Pinpoint the cell where the given text exists, returning its (x, y) midpoint coordinate. 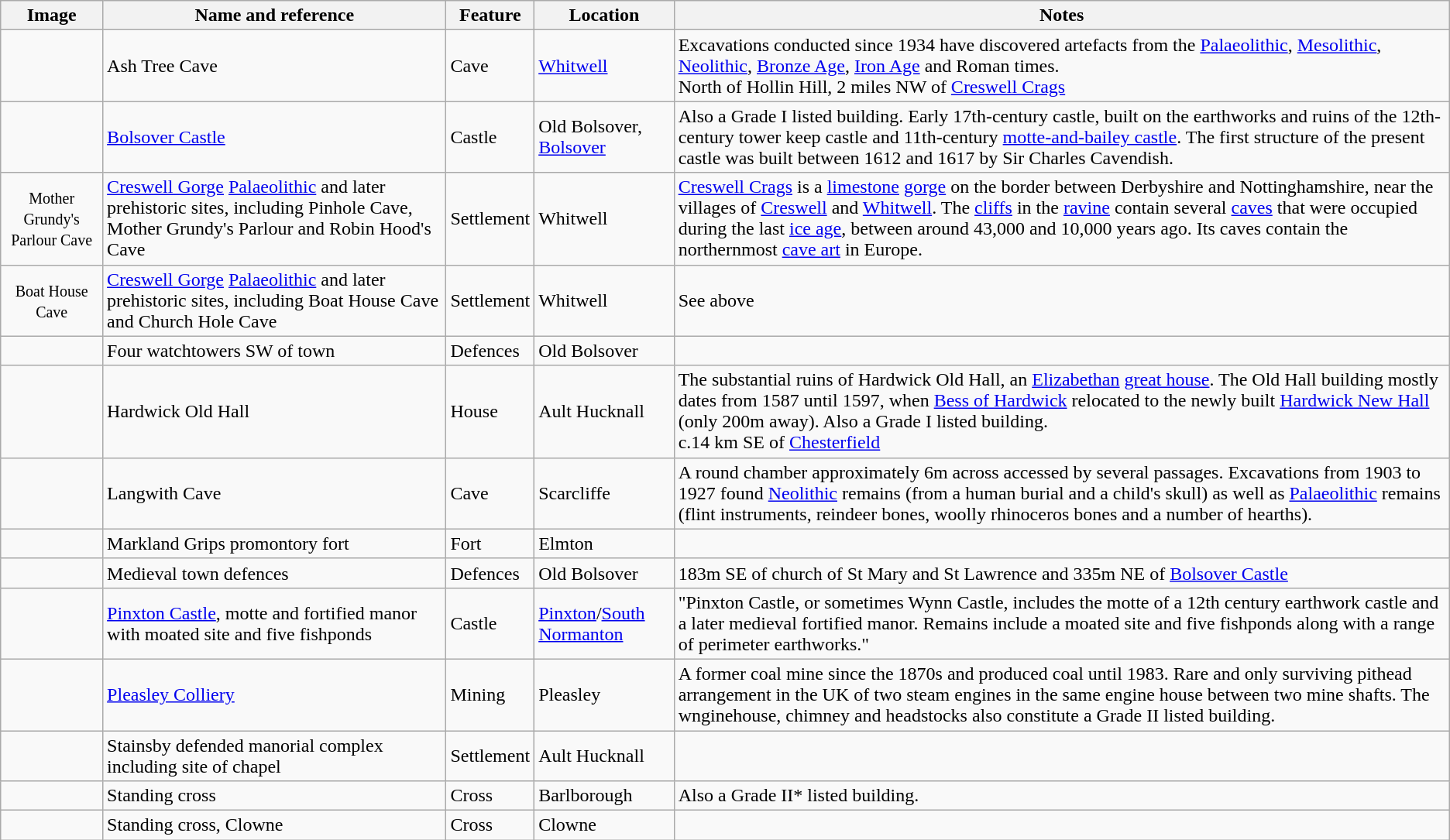
Boat House Cave (52, 300)
Also a Grade II* listed building. (1061, 796)
Ash Tree Cave (274, 66)
Four watchtowers SW of town (274, 351)
Standing cross, Clowne (274, 825)
Pinxton Castle, motte and fortified manor with moated site and five fishponds (274, 623)
Creswell Gorge Palaeolithic and later prehistoric sites, including Boat House Cave and Church Hole Cave (274, 300)
Pleasley Colliery (274, 694)
Bolsover Castle (274, 137)
Scarcliffe (604, 493)
Langwith Cave (274, 493)
See above (1061, 300)
Pleasley (604, 694)
Notes (1061, 15)
Medieval town defences (274, 573)
Standing cross (274, 796)
Hardwick Old Hall (274, 412)
Pinxton/South Normanton (604, 623)
Elmton (604, 543)
Mother Grundy's Parlour Cave (52, 218)
Location (604, 15)
Stainsby defended manorial complex including site of chapel (274, 756)
Mining (490, 694)
Image (52, 15)
Markland Grips promontory fort (274, 543)
Fort (490, 543)
House (490, 412)
Barlborough (604, 796)
Creswell Gorge Palaeolithic and later prehistoric sites, including Pinhole Cave, Mother Grundy's Parlour and Robin Hood's Cave (274, 218)
Clowne (604, 825)
Feature (490, 15)
Old Bolsover, Bolsover (604, 137)
183m SE of church of St Mary and St Lawrence and 335m NE of Bolsover Castle (1061, 573)
Name and reference (274, 15)
